Scan for the cell matching the given text and deliver its (X, Y) coordinate at center. 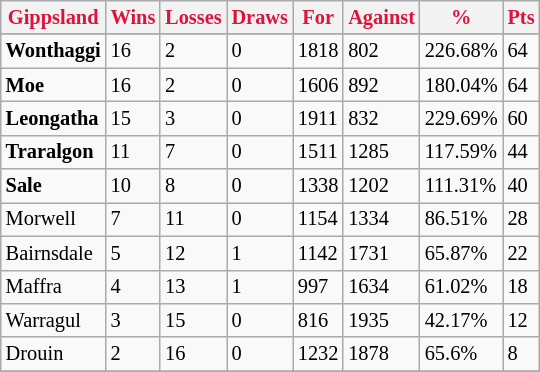
1818 (318, 51)
1232 (318, 354)
1911 (318, 118)
Losses (193, 17)
1334 (382, 219)
10 (134, 186)
65.87% (462, 253)
Gippsland (54, 17)
Leongatha (54, 118)
Against (382, 17)
1202 (382, 186)
Moe (54, 85)
4 (134, 287)
For (318, 17)
1154 (318, 219)
1142 (318, 253)
1511 (318, 152)
Drouin (54, 354)
1935 (382, 320)
1878 (382, 354)
44 (522, 152)
117.59% (462, 152)
42.17% (462, 320)
Sale (54, 186)
997 (318, 287)
18 (522, 287)
61.02% (462, 287)
40 (522, 186)
Morwell (54, 219)
Bairnsdale (54, 253)
Pts (522, 17)
65.6% (462, 354)
1606 (318, 85)
28 (522, 219)
832 (382, 118)
13 (193, 287)
86.51% (462, 219)
229.69% (462, 118)
1338 (318, 186)
22 (522, 253)
1731 (382, 253)
226.68% (462, 51)
Wonthaggi (54, 51)
Wins (134, 17)
1285 (382, 152)
Draws (260, 17)
892 (382, 85)
Warragul (54, 320)
5 (134, 253)
Traralgon (54, 152)
180.04% (462, 85)
Maffra (54, 287)
60 (522, 118)
816 (318, 320)
111.31% (462, 186)
% (462, 17)
1634 (382, 287)
802 (382, 51)
